Output the (X, Y) coordinate of the center of the cell containing the given text.  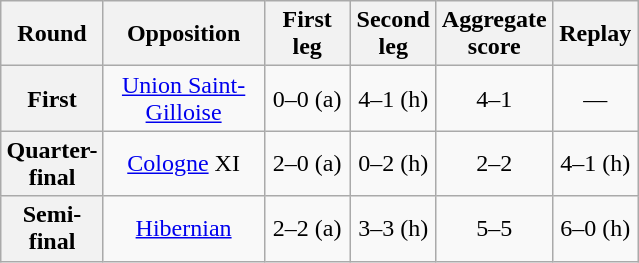
— (595, 98)
Cologne XI (184, 164)
2–0 (a) (307, 164)
2–2 (494, 164)
3–3 (h) (393, 228)
Aggregate score (494, 34)
First leg (307, 34)
Round (52, 34)
0–2 (h) (393, 164)
Second leg (393, 34)
Quarter-final (52, 164)
4–1 (494, 98)
Hibernian (184, 228)
First (52, 98)
Union Saint-Gilloise (184, 98)
Opposition (184, 34)
Replay (595, 34)
6–0 (h) (595, 228)
5–5 (494, 228)
0–0 (a) (307, 98)
Semi-final (52, 228)
2–2 (a) (307, 228)
